Provide the (X, Y) coordinate of the cell's center where the given text is located.  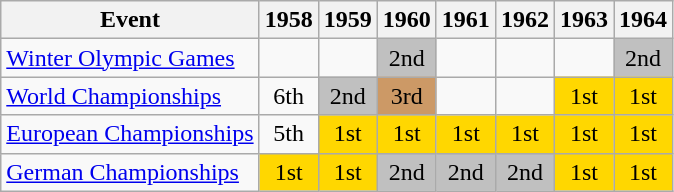
1963 (584, 20)
3rd (406, 96)
1958 (288, 20)
1959 (348, 20)
6th (288, 96)
Event (130, 20)
Winter Olympic Games (130, 58)
1962 (524, 20)
German Championships (130, 172)
1961 (466, 20)
1964 (644, 20)
1960 (406, 20)
5th (288, 134)
European Championships (130, 134)
World Championships (130, 96)
